Output the [x, y] coordinate of the center of the cell containing the given text.  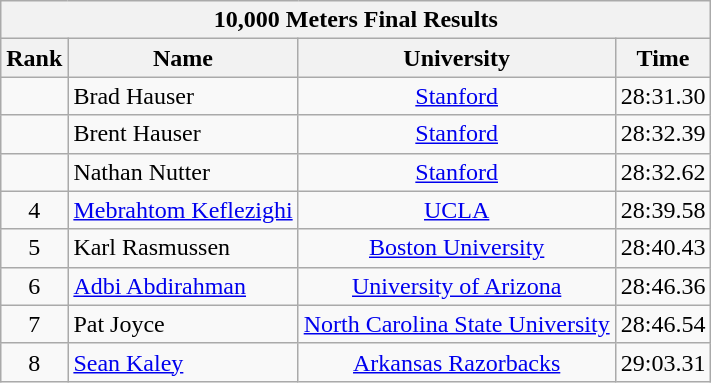
29:03.31 [663, 362]
28:46.54 [663, 324]
28:46.36 [663, 286]
Name [183, 58]
Boston University [456, 248]
Nathan Nutter [183, 172]
Brent Hauser [183, 134]
8 [34, 362]
28:39.58 [663, 210]
North Carolina State University [456, 324]
28:32.62 [663, 172]
Karl Rasmussen [183, 248]
28:31.30 [663, 96]
7 [34, 324]
UCLA [456, 210]
Time [663, 58]
Mebrahtom Keflezighi [183, 210]
Brad Hauser [183, 96]
28:32.39 [663, 134]
Pat Joyce [183, 324]
4 [34, 210]
10,000 Meters Final Results [356, 20]
Rank [34, 58]
Sean Kaley [183, 362]
University of Arizona [456, 286]
Adbi Abdirahman [183, 286]
6 [34, 286]
28:40.43 [663, 248]
5 [34, 248]
Arkansas Razorbacks [456, 362]
University [456, 58]
